Identify which cell holds the provided text, then report its (X, Y) central coordinate. 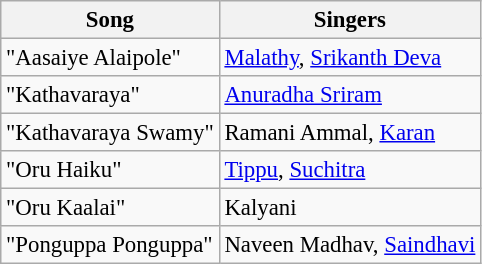
Malathy, Srikanth Deva (350, 58)
Kalyani (350, 208)
Ramani Ammal, Karan (350, 133)
Anuradha Sriram (350, 95)
"Aasaiye Alaipole" (110, 58)
"Oru Kaalai" (110, 208)
Singers (350, 20)
Tippu, Suchitra (350, 170)
"Oru Haiku" (110, 170)
Naveen Madhav, Saindhavi (350, 245)
"Kathavaraya Swamy" (110, 133)
"Kathavaraya" (110, 95)
Song (110, 20)
"Ponguppa Ponguppa" (110, 245)
